Pinpoint the cell where the given text exists, returning its (x, y) midpoint coordinate. 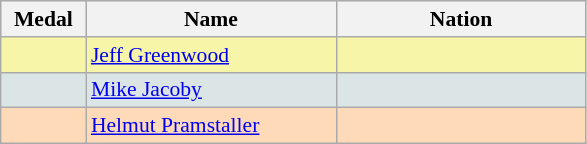
Jeff Greenwood (211, 55)
Name (211, 19)
Helmut Pramstaller (211, 126)
Mike Jacoby (211, 90)
Medal (44, 19)
Nation (461, 19)
